Return the [x, y] coordinate for the center point of the cell that contains the specified text.  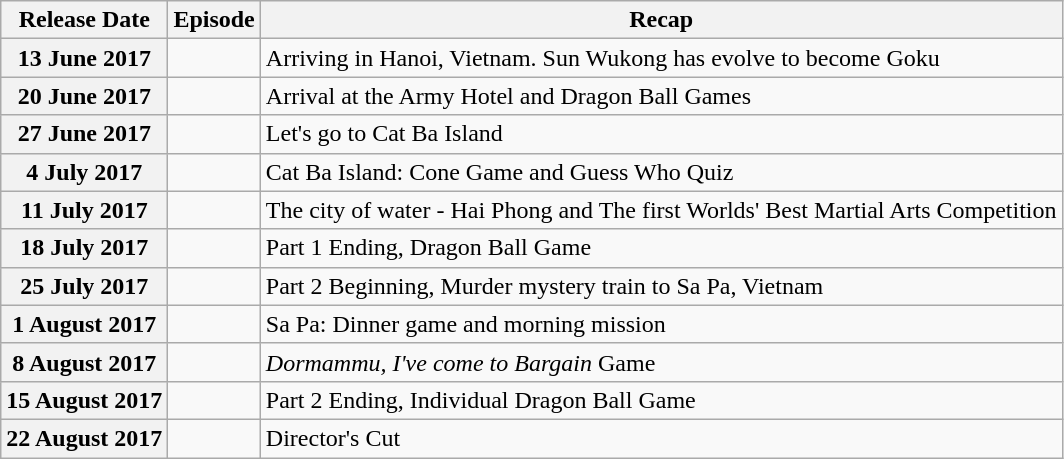
Part 1 Ending, Dragon Ball Game [661, 248]
13 June 2017 [84, 58]
Episode [214, 20]
20 June 2017 [84, 96]
8 August 2017 [84, 362]
Part 2 Ending, Individual Dragon Ball Game [661, 400]
Let's go to Cat Ba Island [661, 134]
Dormammu, I've come to Bargain Game [661, 362]
Release Date [84, 20]
Director's Cut [661, 438]
Arriving in Hanoi, Vietnam. Sun Wukong has evolve to become Goku [661, 58]
15 August 2017 [84, 400]
22 August 2017 [84, 438]
4 July 2017 [84, 172]
1 August 2017 [84, 324]
25 July 2017 [84, 286]
The city of water - Hai Phong and The first Worlds' Best Martial Arts Competition [661, 210]
Arrival at the Army Hotel and Dragon Ball Games [661, 96]
18 July 2017 [84, 248]
Recap [661, 20]
11 July 2017 [84, 210]
Sa Pa: Dinner game and morning mission [661, 324]
27 June 2017 [84, 134]
Part 2 Beginning, Murder mystery train to Sa Pa, Vietnam [661, 286]
Cat Ba Island: Cone Game and Guess Who Quiz [661, 172]
